Return (x, y) of the center of cell containing provided text 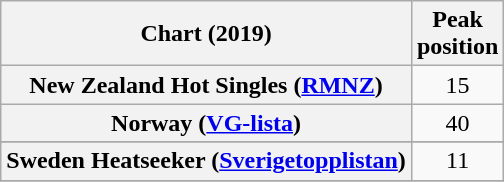
Peakposition (457, 34)
Chart (2019) (206, 34)
Norway (VG-lista) (206, 123)
New Zealand Hot Singles (RMNZ) (206, 85)
40 (457, 123)
15 (457, 85)
Sweden Heatseeker (Sverigetopplistan) (206, 161)
11 (457, 161)
